Determine the (X, Y) coordinate at the center of the cell enclosing the given text.  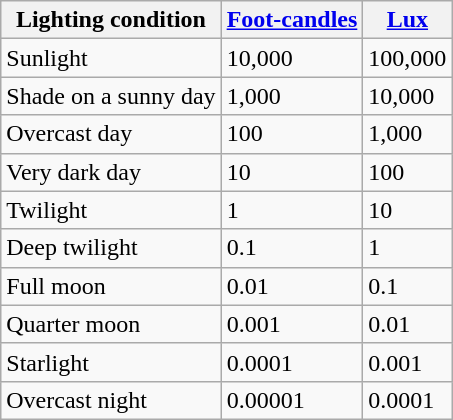
0.00001 (292, 400)
Full moon (111, 286)
Overcast night (111, 400)
Starlight (111, 362)
Shade on a sunny day (111, 96)
Deep twilight (111, 248)
Sunlight (111, 58)
Very dark day (111, 172)
Foot-candles (292, 20)
100,000 (408, 58)
Lighting condition (111, 20)
Lux (408, 20)
Quarter moon (111, 324)
Overcast day (111, 134)
Twilight (111, 210)
